For the text-containing cell, return its midpoint in [x, y] coordinate format. 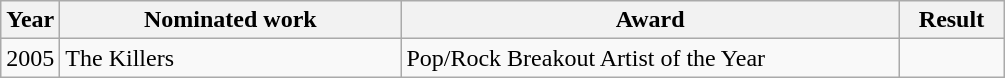
The Killers [230, 58]
Award [650, 20]
2005 [30, 58]
Pop/Rock Breakout Artist of the Year [650, 58]
Year [30, 20]
Result [951, 20]
Nominated work [230, 20]
